Extract the (x, y) coordinate from the center of the cell holding the provided text.  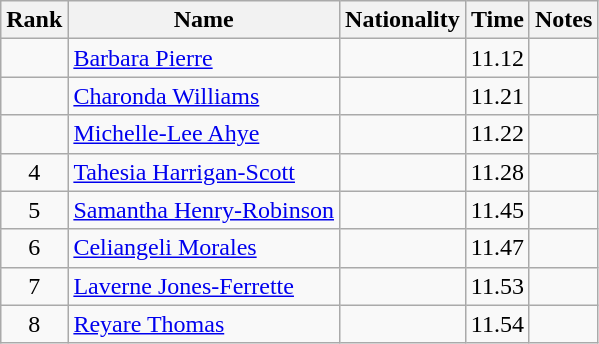
11.28 (497, 172)
11.22 (497, 134)
Tahesia Harrigan-Scott (204, 172)
Charonda Williams (204, 96)
Barbara Pierre (204, 58)
Michelle-Lee Ahye (204, 134)
11.53 (497, 286)
Samantha Henry-Robinson (204, 210)
5 (34, 210)
Time (497, 20)
Name (204, 20)
Nationality (403, 20)
11.47 (497, 248)
4 (34, 172)
Celiangeli Morales (204, 248)
Reyare Thomas (204, 324)
8 (34, 324)
11.45 (497, 210)
6 (34, 248)
Laverne Jones-Ferrette (204, 286)
11.12 (497, 58)
Rank (34, 20)
11.54 (497, 324)
11.21 (497, 96)
7 (34, 286)
Notes (563, 20)
